Return the (x, y) coordinate for the center point of the cell that contains the specified text.  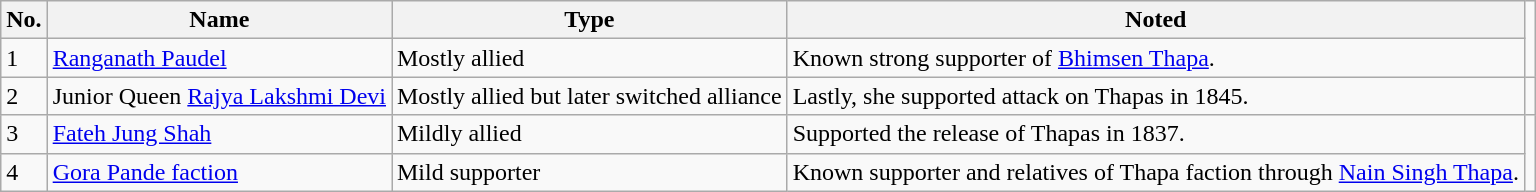
2 (24, 96)
Type (590, 20)
Fateh Jung Shah (219, 134)
4 (24, 172)
Gora Pande faction (219, 172)
Lastly, she supported attack on Thapas in 1845. (1156, 96)
Mostly allied but later switched alliance (590, 96)
Mostly allied (590, 58)
Ranganath Paudel (219, 58)
No. (24, 20)
Mildly allied (590, 134)
Supported the release of Thapas in 1837. (1156, 134)
Known strong supporter of Bhimsen Thapa. (1156, 58)
Known supporter and relatives of Thapa faction through Nain Singh Thapa. (1156, 172)
3 (24, 134)
1 (24, 58)
Mild supporter (590, 172)
Junior Queen Rajya Lakshmi Devi (219, 96)
Noted (1156, 20)
Name (219, 20)
